Find where the given text appears and provide that cell's center as [X, Y] coordinate. 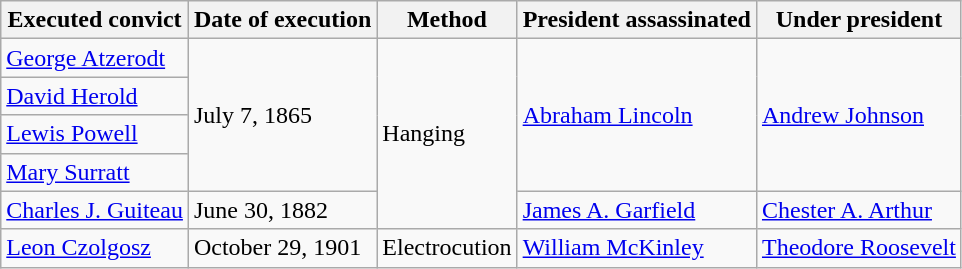
Under president [858, 20]
Method [447, 20]
Date of execution [282, 20]
Abraham Lincoln [636, 115]
Hanging [447, 134]
Executed convict [95, 20]
Lewis Powell [95, 134]
Mary Surratt [95, 172]
George Atzerodt [95, 58]
Chester A. Arthur [858, 210]
October 29, 1901 [282, 248]
July 7, 1865 [282, 115]
William McKinley [636, 248]
President assassinated [636, 20]
James A. Garfield [636, 210]
Andrew Johnson [858, 115]
Electrocution [447, 248]
Theodore Roosevelt [858, 248]
David Herold [95, 96]
Charles J. Guiteau [95, 210]
June 30, 1882 [282, 210]
Leon Czolgosz [95, 248]
